Output the (x, y) coordinate of the center of the cell containing the given text.  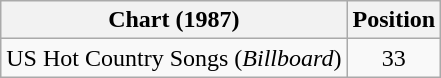
US Hot Country Songs (Billboard) (174, 58)
Chart (1987) (174, 20)
33 (394, 58)
Position (394, 20)
